Find where the given text appears and provide that cell's center as (X, Y) coordinate. 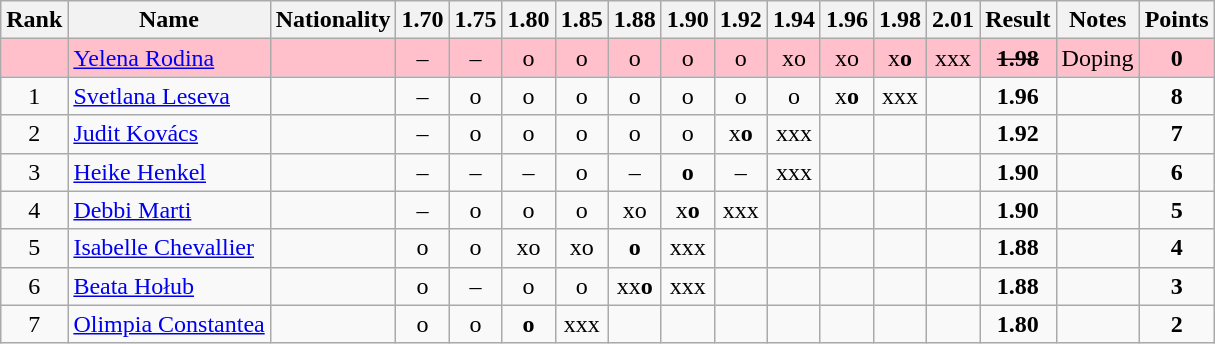
Judit Kovács (169, 134)
Points (1176, 20)
0 (1176, 58)
1.94 (794, 20)
1.75 (476, 20)
Debbi Marti (169, 210)
Yelena Rodina (169, 58)
1.85 (582, 20)
xxo (634, 286)
Svetlana Leseva (169, 96)
Isabelle Chevallier (169, 248)
Notes (1098, 20)
Name (169, 20)
2.01 (954, 20)
Nationality (333, 20)
Beata Hołub (169, 286)
Doping (1098, 58)
1.70 (422, 20)
8 (1176, 96)
Rank (34, 20)
1 (34, 96)
Olimpia Constantea (169, 324)
Result (1018, 20)
Heike Henkel (169, 172)
